Return (X, Y) of the center of cell containing provided text 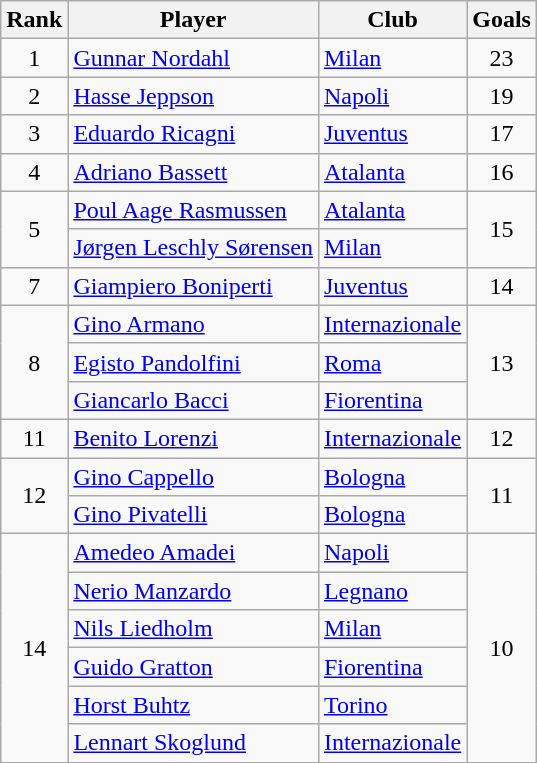
2 (34, 96)
Giampiero Boniperti (194, 286)
Rank (34, 20)
Player (194, 20)
Nerio Manzardo (194, 591)
4 (34, 172)
Egisto Pandolfini (194, 362)
Gino Armano (194, 324)
Lennart Skoglund (194, 743)
15 (502, 229)
Roma (392, 362)
Nils Liedholm (194, 629)
Gino Cappello (194, 477)
8 (34, 362)
Jørgen Leschly Sørensen (194, 248)
5 (34, 229)
Torino (392, 705)
17 (502, 134)
Goals (502, 20)
Gino Pivatelli (194, 515)
Poul Aage Rasmussen (194, 210)
1 (34, 58)
Horst Buhtz (194, 705)
Legnano (392, 591)
7 (34, 286)
Hasse Jeppson (194, 96)
19 (502, 96)
Gunnar Nordahl (194, 58)
Benito Lorenzi (194, 438)
23 (502, 58)
3 (34, 134)
Eduardo Ricagni (194, 134)
Adriano Bassett (194, 172)
16 (502, 172)
13 (502, 362)
Giancarlo Bacci (194, 400)
Amedeo Amadei (194, 553)
Club (392, 20)
Guido Gratton (194, 667)
10 (502, 648)
